Identify which cell holds the provided text, then report its [x, y] central coordinate. 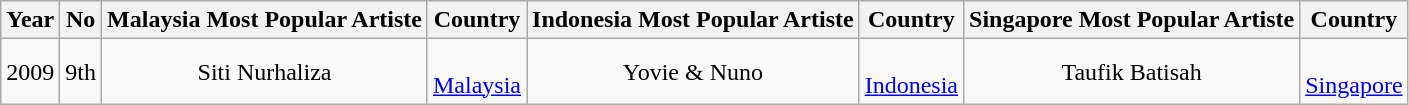
Malaysia [476, 72]
Malaysia Most Popular Artiste [265, 20]
9th [81, 72]
Indonesia [911, 72]
2009 [30, 72]
Singapore [1354, 72]
Singapore Most Popular Artiste [1132, 20]
Indonesia Most Popular Artiste [694, 20]
Yovie & Nuno [694, 72]
Siti Nurhaliza [265, 72]
Taufik Batisah [1132, 72]
Year [30, 20]
No [81, 20]
